Provide the (x, y) coordinate of the cell's center where the given text is located.  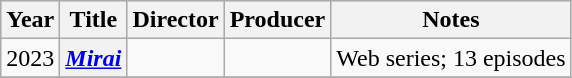
2023 (30, 58)
Notes (451, 20)
Director (176, 20)
Producer (278, 20)
Year (30, 20)
Title (94, 20)
Mirai (94, 58)
Web series; 13 episodes (451, 58)
